Return the [X, Y] coordinate for the center point of the cell that contains the specified text.  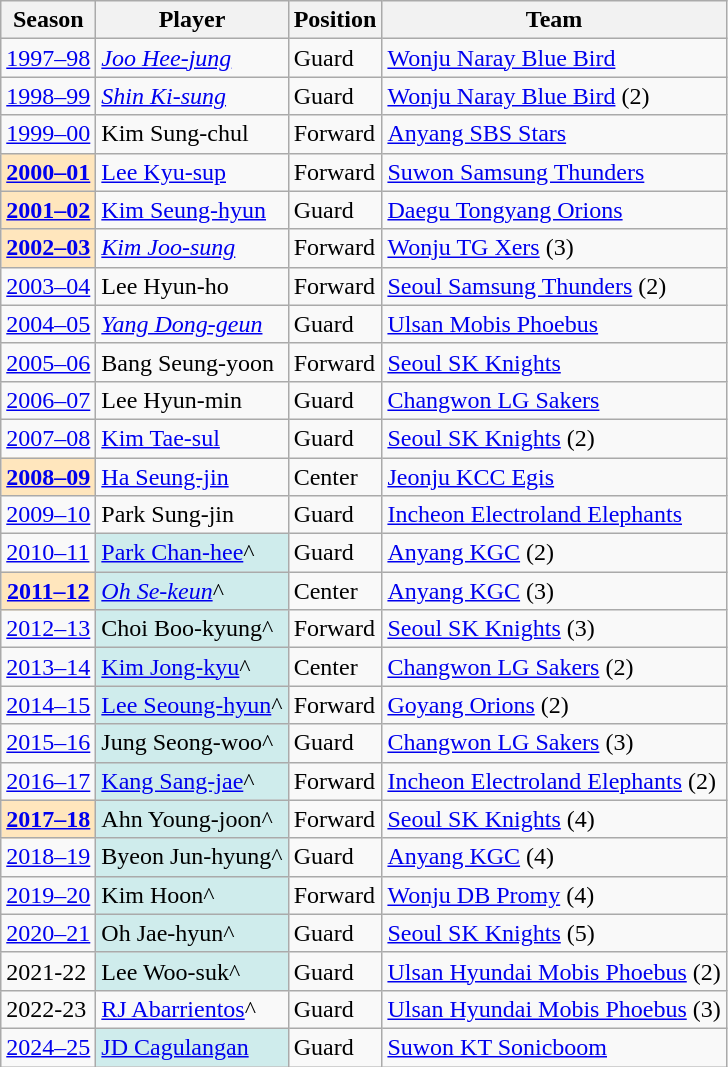
Bang Seung-yoon [192, 362]
Seoul Samsung Thunders (2) [554, 286]
Kim Seung-hyun [192, 210]
2018–19 [48, 857]
2011–12 [48, 591]
Suwon KT Sonicboom [554, 1047]
2021-22 [48, 971]
Changwon LG Sakers [554, 400]
Kim Tae-sul [192, 438]
Lee Woo-suk^ [192, 971]
2022-23 [48, 1009]
2015–16 [48, 743]
2004–05 [48, 324]
Changwon LG Sakers (3) [554, 743]
Incheon Electroland Elephants [554, 515]
Kim Hoon^ [192, 895]
Kim Sung-chul [192, 134]
Wonju Naray Blue Bird (2) [554, 96]
Season [48, 20]
Wonju TG Xers (3) [554, 248]
Suwon Samsung Thunders [554, 172]
2012–13 [48, 629]
Kang Sang-jae^ [192, 781]
Team [554, 20]
Seoul SK Knights (2) [554, 438]
Wonju DB Promy (4) [554, 895]
Lee Hyun-ho [192, 286]
Incheon Electroland Elephants (2) [554, 781]
Ha Seung-jin [192, 477]
Choi Boo-kyung^ [192, 629]
Kim Jong-kyu^ [192, 667]
Jung Seong-woo^ [192, 743]
2002–03 [48, 248]
Position [335, 20]
2016–17 [48, 781]
Ulsan Mobis Phoebus [554, 324]
Oh Se-keun^ [192, 591]
2017–18 [48, 819]
Anyang SBS Stars [554, 134]
2000–01 [48, 172]
2019–20 [48, 895]
2008–09 [48, 477]
Changwon LG Sakers (2) [554, 667]
Goyang Orions (2) [554, 705]
Lee Hyun-min [192, 400]
2013–14 [48, 667]
Kim Joo-sung [192, 248]
Seoul SK Knights (4) [554, 819]
Lee Kyu-sup [192, 172]
2009–10 [48, 515]
Wonju Naray Blue Bird [554, 58]
Ulsan Hyundai Mobis Phoebus (2) [554, 971]
JD Cagulangan [192, 1047]
2007–08 [48, 438]
RJ Abarrientos^ [192, 1009]
2020–21 [48, 933]
Shin Ki-sung [192, 96]
Anyang KGC (2) [554, 553]
Joo Hee-jung [192, 58]
Yang Dong-geun [192, 324]
2003–04 [48, 286]
1999–00 [48, 134]
Seoul SK Knights (5) [554, 933]
Daegu Tongyang Orions [554, 210]
Anyang KGC (4) [554, 857]
Byeon Jun-hyung^ [192, 857]
2006–07 [48, 400]
1998–99 [48, 96]
Player [192, 20]
2010–11 [48, 553]
2014–15 [48, 705]
Anyang KGC (3) [554, 591]
Seoul SK Knights (3) [554, 629]
Jeonju KCC Egis [554, 477]
Ahn Young-joon^ [192, 819]
Lee Seoung-hyun^ [192, 705]
Park Chan-hee^ [192, 553]
2001–02 [48, 210]
2024–25 [48, 1047]
2005–06 [48, 362]
Oh Jae-hyun^ [192, 933]
Park Sung-jin [192, 515]
Seoul SK Knights [554, 362]
Ulsan Hyundai Mobis Phoebus (3) [554, 1009]
1997–98 [48, 58]
